Identify which cell holds the provided text, then report its (x, y) central coordinate. 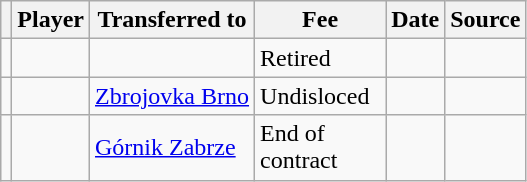
Source (486, 20)
Transferred to (172, 20)
Retired (320, 58)
Player (51, 20)
Undisloced (320, 96)
Zbrojovka Brno (172, 96)
Date (416, 20)
End of contract (320, 148)
Górnik Zabrze (172, 148)
Fee (320, 20)
